Scan for the cell matching the given text and deliver its [X, Y] coordinate at center. 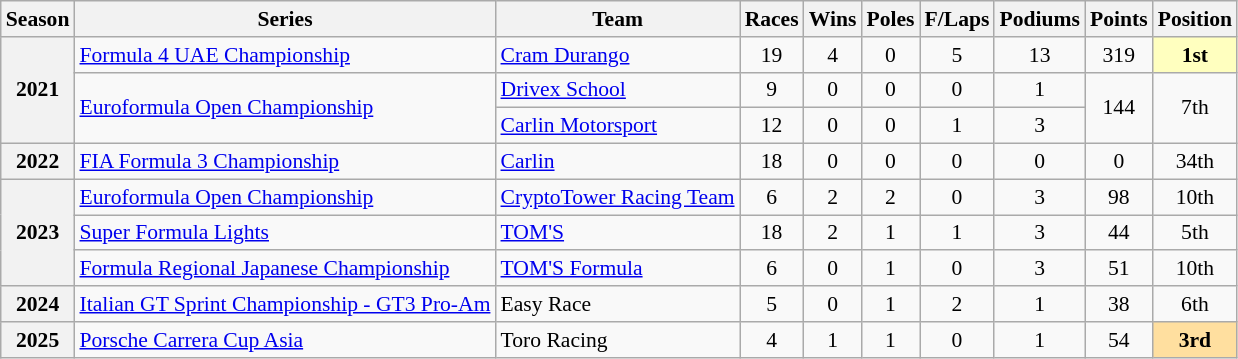
12 [772, 126]
Drivex School [617, 90]
Series [284, 19]
34th [1195, 162]
51 [1119, 269]
9 [772, 90]
Toro Racing [617, 340]
Races [772, 19]
Carlin Motorsport [617, 126]
CryptoTower Racing Team [617, 197]
F/Laps [958, 19]
1st [1195, 55]
54 [1119, 340]
FIA Formula 3 Championship [284, 162]
Porsche Carrera Cup Asia [284, 340]
6th [1195, 304]
Season [38, 19]
Cram Durango [617, 55]
144 [1119, 108]
Italian GT Sprint Championship - GT3 Pro-Am [284, 304]
Formula Regional Japanese Championship [284, 269]
Team [617, 19]
44 [1119, 233]
5th [1195, 233]
Points [1119, 19]
Wins [833, 19]
Super Formula Lights [284, 233]
Easy Race [617, 304]
2022 [38, 162]
13 [1040, 55]
Poles [890, 19]
TOM'S [617, 233]
TOM'S Formula [617, 269]
2024 [38, 304]
Formula 4 UAE Championship [284, 55]
2025 [38, 340]
Carlin [617, 162]
Podiums [1040, 19]
319 [1119, 55]
2023 [38, 232]
3rd [1195, 340]
2021 [38, 90]
7th [1195, 108]
19 [772, 55]
Position [1195, 19]
98 [1119, 197]
38 [1119, 304]
